Detect which cell encompasses the target text, then output its [x, y] center coordinate. 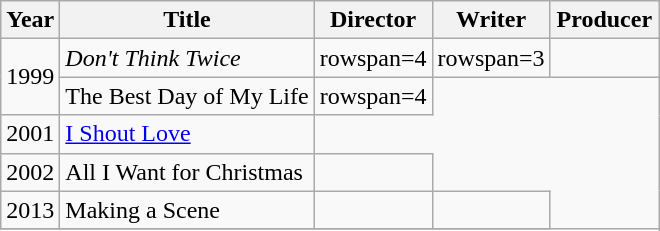
I Shout Love [187, 134]
rowspan=3 [491, 58]
2001 [30, 134]
2013 [30, 210]
Title [187, 20]
The Best Day of My Life [187, 96]
Director [373, 20]
Year [30, 20]
Making a Scene [187, 210]
Writer [491, 20]
2002 [30, 172]
1999 [30, 77]
Producer [604, 20]
All I Want for Christmas [187, 172]
Don't Think Twice [187, 58]
